For the text-containing cell, return its midpoint in (x, y) coordinate format. 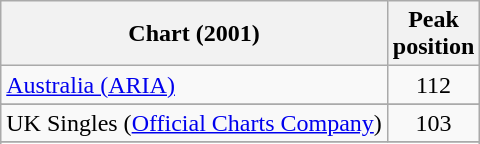
Australia (ARIA) (194, 85)
Chart (2001) (194, 34)
UK Singles (Official Charts Company) (194, 123)
103 (433, 123)
112 (433, 85)
Peakposition (433, 34)
